Identify which cell holds the provided text, then report its (X, Y) central coordinate. 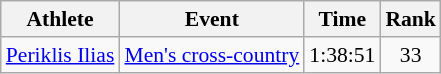
Time (342, 19)
Rank (410, 19)
33 (410, 55)
Event (212, 19)
Athlete (60, 19)
Men's cross-country (212, 55)
1:38:51 (342, 55)
Periklis Ilias (60, 55)
